Scan for the cell matching the given text and deliver its (X, Y) coordinate at center. 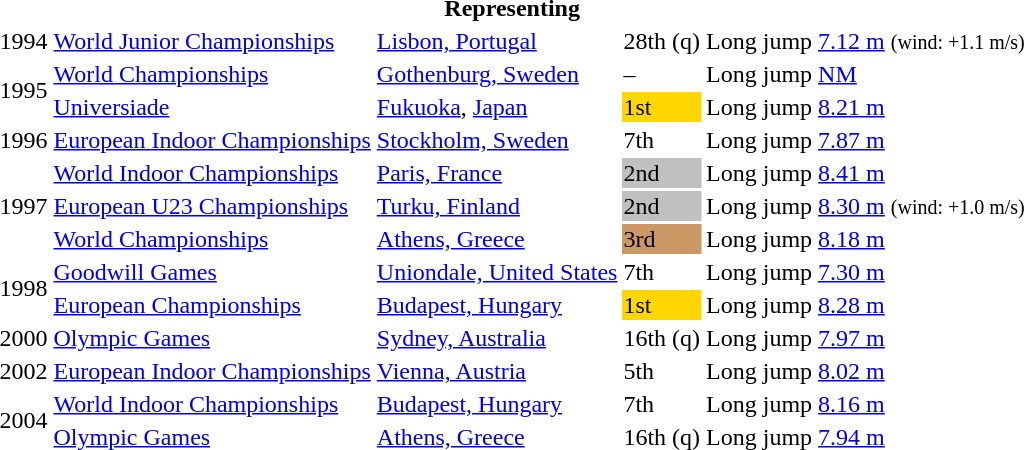
European U23 Championships (212, 206)
Turku, Finland (497, 206)
5th (662, 371)
World Junior Championships (212, 41)
Vienna, Austria (497, 371)
Goodwill Games (212, 272)
Paris, France (497, 173)
3rd (662, 239)
Olympic Games (212, 338)
Fukuoka, Japan (497, 107)
Stockholm, Sweden (497, 140)
28th (q) (662, 41)
– (662, 74)
Uniondale, United States (497, 272)
Lisbon, Portugal (497, 41)
Sydney, Australia (497, 338)
Universiade (212, 107)
Gothenburg, Sweden (497, 74)
Athens, Greece (497, 239)
16th (q) (662, 338)
European Championships (212, 305)
